Provide the (x, y) coordinate of the cell's center where the given text is located.  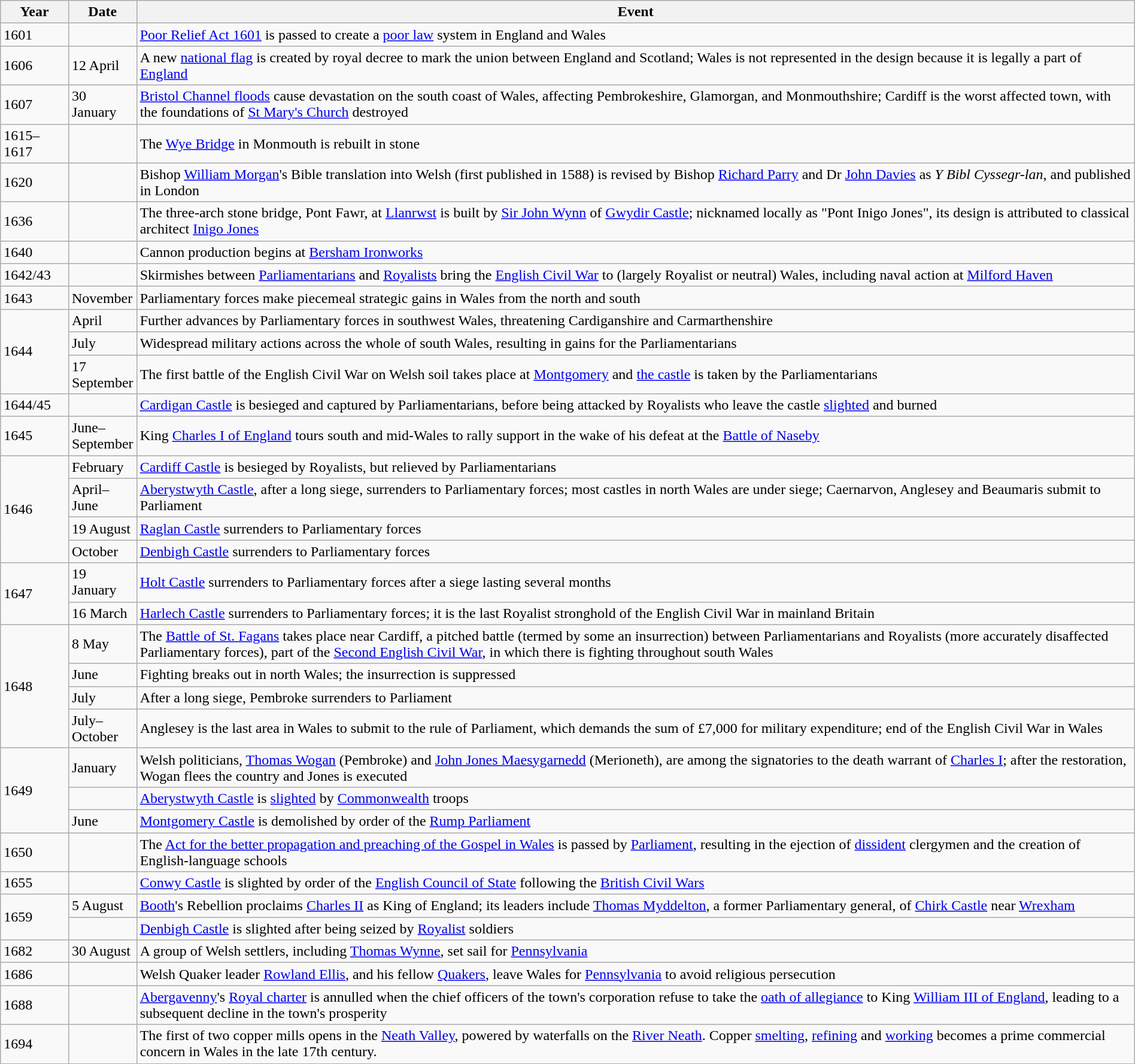
January (102, 768)
30 January (102, 104)
1646 (35, 509)
1647 (35, 594)
1649 (35, 790)
Year (35, 12)
1607 (35, 104)
A group of Welsh settlers, including Thomas Wynne, set sail for Pennsylvania (636, 951)
5 August (102, 906)
Further advances by Parliamentary forces in southwest Wales, threatening Cardiganshire and Carmarthenshire (636, 320)
1644 (35, 351)
30 August (102, 951)
Parliamentary forces make piecemeal strategic gains in Wales from the north and south (636, 298)
Welsh Quaker leader Rowland Ellis, and his fellow Quakers, leave Wales for Pennsylvania to avoid religious persecution (636, 974)
Denbigh Castle is slighted after being seized by Royalist soldiers (636, 929)
King Charles I of England tours south and mid-Wales to rally support in the wake of his defeat at the Battle of Naseby (636, 436)
Raglan Castle surrenders to Parliamentary forces (636, 529)
Harlech Castle surrenders to Parliamentary forces; it is the last Royalist stronghold of the English Civil War in mainland Britain (636, 613)
19 August (102, 529)
Widespread military actions across the whole of south Wales, resulting in gains for the Parliamentarians (636, 343)
April–June (102, 498)
1648 (35, 686)
November (102, 298)
8 May (102, 644)
1615–1617 (35, 144)
April (102, 320)
1659 (35, 917)
After a long siege, Pembroke surrenders to Parliament (636, 698)
October (102, 551)
1682 (35, 951)
June–September (102, 436)
Holt Castle surrenders to Parliamentary forces after a siege lasting several months (636, 582)
Denbigh Castle surrenders to Parliamentary forces (636, 551)
1694 (35, 1044)
1620 (35, 182)
19 January (102, 582)
16 March (102, 613)
1642/43 (35, 275)
1645 (35, 436)
1650 (35, 851)
Fighting breaks out in north Wales; the insurrection is suppressed (636, 675)
Montgomery Castle is demolished by order of the Rump Parliament (636, 821)
12 April (102, 66)
Date (102, 12)
1640 (35, 252)
1606 (35, 66)
Cannon production begins at Bersham Ironworks (636, 252)
Cardiff Castle is besieged by Royalists, but relieved by Parliamentarians (636, 467)
Poor Relief Act 1601 is passed to create a poor law system in England and Wales (636, 35)
1636 (35, 222)
17 September (102, 374)
Cardigan Castle is besieged and captured by Parliamentarians, before being attacked by Royalists who leave the castle slighted and burned (636, 405)
1686 (35, 974)
1688 (35, 1005)
Event (636, 12)
February (102, 467)
1643 (35, 298)
Conwy Castle is slighted by order of the English Council of State following the British Civil Wars (636, 883)
The Wye Bridge in Monmouth is rebuilt in stone (636, 144)
1644/45 (35, 405)
1601 (35, 35)
July–October (102, 728)
1655 (35, 883)
Aberystwyth Castle is slighted by Commonwealth troops (636, 798)
The first battle of the English Civil War on Welsh soil takes place at Montgomery and the castle is taken by the Parliamentarians (636, 374)
